From the cell containing the given text, extract its center point as [x, y] coordinate. 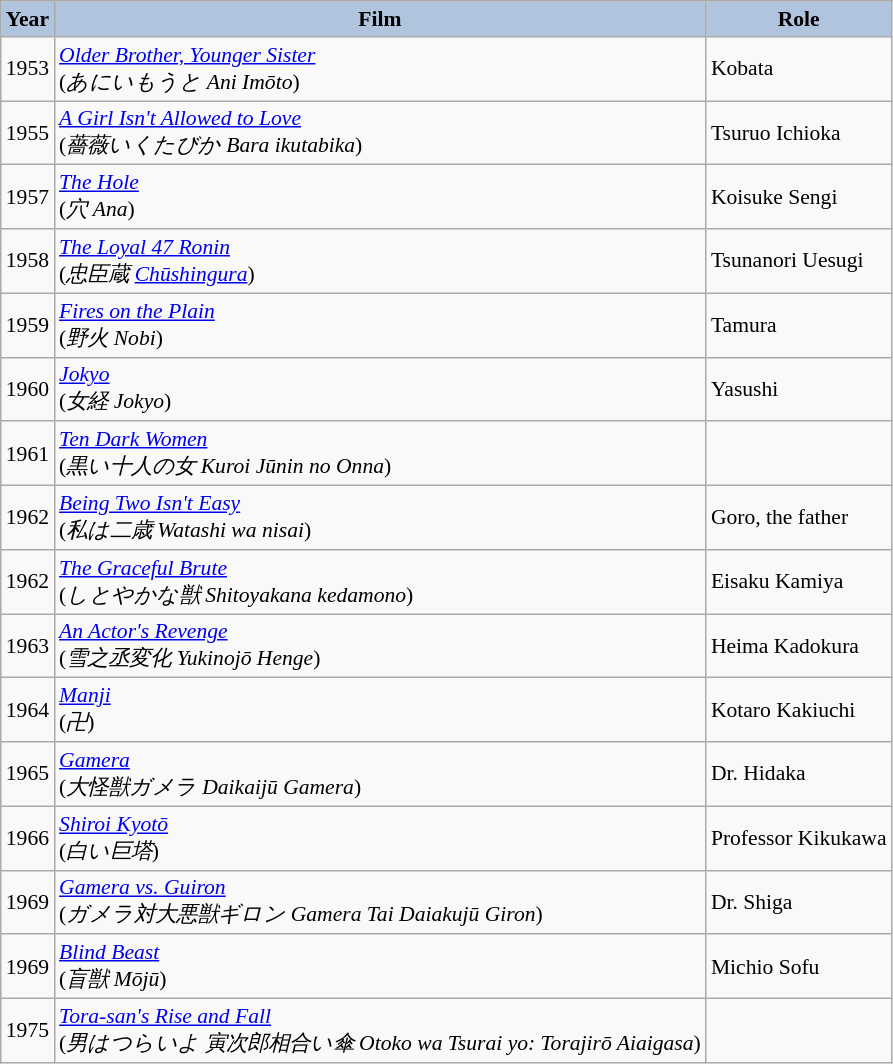
Role [799, 19]
Professor Kikukawa [799, 838]
The Hole (穴 Ana) [380, 197]
Goro, the father [799, 518]
Ten Dark Women (黒い十人の女 Kuroi Jūnin no Onna) [380, 454]
Gamera (大怪獣ガメラ Daikaijū Gamera) [380, 774]
1964 [28, 710]
1961 [28, 454]
Film [380, 19]
Gamera vs. Guiron (ガメラ対大悪獣ギロン Gamera Tai Daiakujū Giron) [380, 902]
1966 [28, 838]
The Loyal 47 Ronin (忠臣蔵 Chūshingura) [380, 261]
Tsunanori Uesugi [799, 261]
1957 [28, 197]
The Graceful Brute (しとやかな獣 Shitoyakana kedamono) [380, 582]
Koisuke Sengi [799, 197]
1958 [28, 261]
Manji (卍) [380, 710]
Michio Sofu [799, 967]
A Girl Isn't Allowed to Love (薔薇いくたびか Bara ikutabika) [380, 133]
Heima Kadokura [799, 646]
Tamura [799, 325]
1953 [28, 69]
1960 [28, 389]
1975 [28, 1031]
Shiroi Kyotō (白い巨塔) [380, 838]
Being Two Isn't Easy (私は二歳 Watashi wa nisai) [380, 518]
1963 [28, 646]
Year [28, 19]
Tsuruo Ichioka [799, 133]
An Actor's Revenge (雪之丞変化 Yukinojō Henge) [380, 646]
Dr. Hidaka [799, 774]
Fires on the Plain (野火 Nobi) [380, 325]
Blind Beast (盲獣 Mōjū) [380, 967]
Eisaku Kamiya [799, 582]
Jokyo (女経 Jokyo) [380, 389]
1965 [28, 774]
Older Brother, Younger Sister (あにいもうと Ani Imōto) [380, 69]
Kotaro Kakiuchi [799, 710]
1955 [28, 133]
Kobata [799, 69]
1959 [28, 325]
Dr. Shiga [799, 902]
Yasushi [799, 389]
Tora-san's Rise and Fall (男はつらいよ 寅次郎相合い傘 Otoko wa Tsurai yo: Torajirō Aiaigasa) [380, 1031]
